Return [x, y] of the center of cell containing provided text 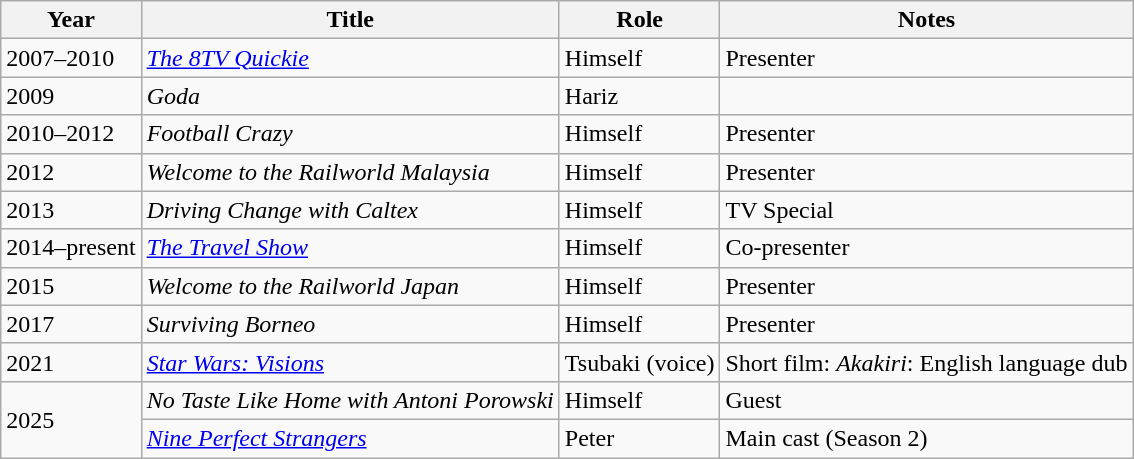
2013 [71, 210]
The Travel Show [350, 248]
Notes [926, 20]
2014–present [71, 248]
Tsubaki (voice) [640, 362]
Role [640, 20]
Hariz [640, 96]
Welcome to the Railworld Japan [350, 286]
Short film: Akakiri: English language dub [926, 362]
2017 [71, 324]
Driving Change with Caltex [350, 210]
Co-presenter [926, 248]
Title [350, 20]
Main cast (Season 2) [926, 438]
Peter [640, 438]
Football Crazy [350, 134]
2021 [71, 362]
2012 [71, 172]
2007–2010 [71, 58]
TV Special [926, 210]
Nine Perfect Strangers [350, 438]
2009 [71, 96]
2015 [71, 286]
Star Wars: Visions [350, 362]
2025 [71, 419]
Goda [350, 96]
No Taste Like Home with Antoni Porowski [350, 400]
Guest [926, 400]
The 8TV Quickie [350, 58]
Year [71, 20]
Surviving Borneo [350, 324]
Welcome to the Railworld Malaysia [350, 172]
2010–2012 [71, 134]
